Provide the (x, y) coordinate of the cell's center where the given text is located.  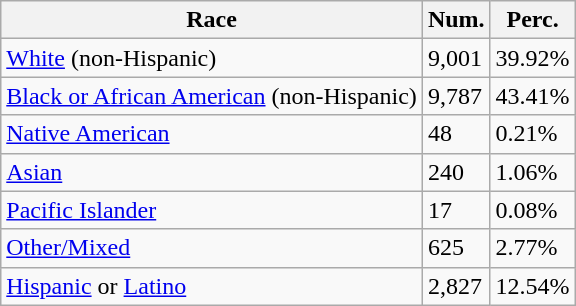
2,827 (456, 286)
17 (456, 210)
43.41% (532, 96)
625 (456, 248)
240 (456, 172)
39.92% (532, 58)
Perc. (532, 20)
White (non-Hispanic) (212, 58)
Hispanic or Latino (212, 286)
Asian (212, 172)
Native American (212, 134)
0.21% (532, 134)
1.06% (532, 172)
9,001 (456, 58)
48 (456, 134)
Pacific Islander (212, 210)
12.54% (532, 286)
Num. (456, 20)
0.08% (532, 210)
2.77% (532, 248)
Race (212, 20)
Other/Mixed (212, 248)
Black or African American (non-Hispanic) (212, 96)
9,787 (456, 96)
